Provide the (x, y) coordinate of the cell's center where the given text is located.  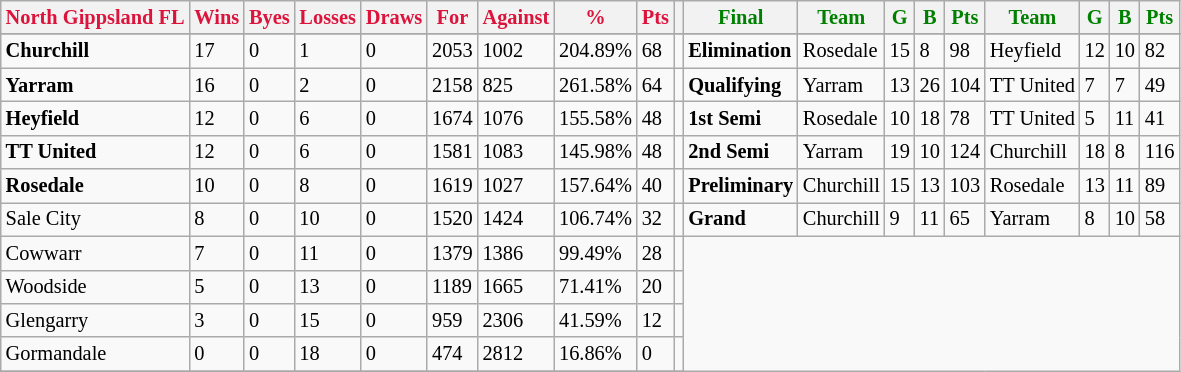
41.59% (596, 320)
58 (1160, 219)
3 (216, 320)
19 (900, 152)
1189 (452, 287)
1 (328, 51)
41 (1160, 118)
71.41% (596, 287)
1619 (452, 186)
68 (656, 51)
9 (900, 219)
1083 (516, 152)
104 (965, 85)
Gormandale (96, 354)
20 (656, 287)
17 (216, 51)
North Gippsland FL (96, 17)
1st Semi (740, 118)
Byes (269, 17)
1076 (516, 118)
1002 (516, 51)
Elimination (740, 51)
1424 (516, 219)
Sale City (96, 219)
49 (1160, 85)
64 (656, 85)
474 (452, 354)
2812 (516, 354)
261.58% (596, 85)
Draws (394, 17)
32 (656, 219)
157.64% (596, 186)
Losses (328, 17)
1674 (452, 118)
145.98% (596, 152)
204.89% (596, 51)
155.58% (596, 118)
Grand (740, 219)
40 (656, 186)
1027 (516, 186)
99.49% (596, 253)
65 (965, 219)
Final (740, 17)
1386 (516, 253)
2nd Semi (740, 152)
Qualifying (740, 85)
Woodside (96, 287)
116 (1160, 152)
For (452, 17)
Glengarry (96, 320)
103 (965, 186)
2053 (452, 51)
Preliminary (740, 186)
1581 (452, 152)
2 (328, 85)
959 (452, 320)
1379 (452, 253)
1520 (452, 219)
2158 (452, 85)
% (596, 17)
2306 (516, 320)
825 (516, 85)
Wins (216, 17)
106.74% (596, 219)
82 (1160, 51)
78 (965, 118)
26 (930, 85)
16 (216, 85)
Cowwarr (96, 253)
16.86% (596, 354)
1665 (516, 287)
28 (656, 253)
89 (1160, 186)
124 (965, 152)
98 (965, 51)
Against (516, 17)
